Provide the [X, Y] coordinate of the cell's center where the given text is located.  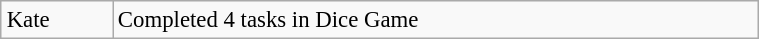
Kate [56, 20]
Completed 4 tasks in Dice Game [436, 20]
